Search for the cell housing the specified text and yield its (x, y) center coordinate. 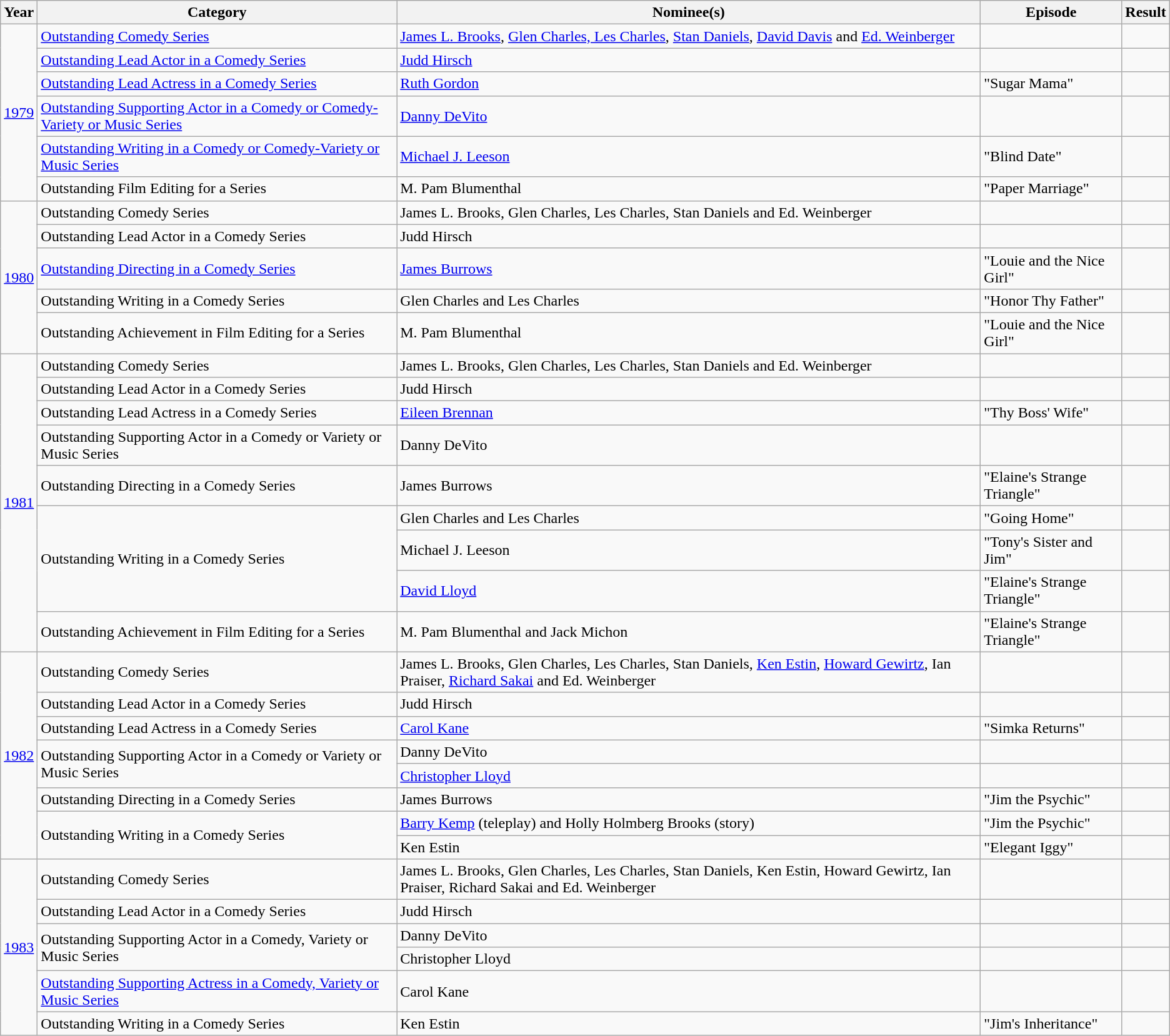
"Honor Thy Father" (1051, 301)
1979 (19, 112)
"Tony's Sister and Jim" (1051, 550)
"Blind Date" (1051, 156)
Eileen Brennan (689, 413)
"Sugar Mama" (1051, 84)
Outstanding Writing in a Comedy or Comedy-Variety or Music Series (217, 156)
"Jim's Inheritance" (1051, 1024)
"Paper Marriage" (1051, 189)
James L. Brooks, Glen Charles, Les Charles, Stan Daniels, David Davis and Ed. Weinberger (689, 36)
M. Pam Blumenthal and Jack Michon (689, 631)
1982 (19, 755)
"Going Home" (1051, 518)
David Lloyd (689, 591)
1983 (19, 947)
1981 (19, 503)
Category (217, 12)
Outstanding Supporting Actor in a Comedy, Variety or Music Series (217, 947)
"Thy Boss' Wife" (1051, 413)
Outstanding Supporting Actor in a Comedy or Comedy-Variety or Music Series (217, 116)
Outstanding Film Editing for a Series (217, 189)
"Simka Returns" (1051, 728)
Outstanding Supporting Actress in a Comedy, Variety or Music Series (217, 991)
Ruth Gordon (689, 84)
1980 (19, 277)
Year (19, 12)
Result (1146, 12)
Episode (1051, 12)
Nominee(s) (689, 12)
Barry Kemp (teleplay) and Holly Holmberg Brooks (story) (689, 823)
"Elegant Iggy" (1051, 847)
